Identify which cell holds the provided text, then report its [X, Y] central coordinate. 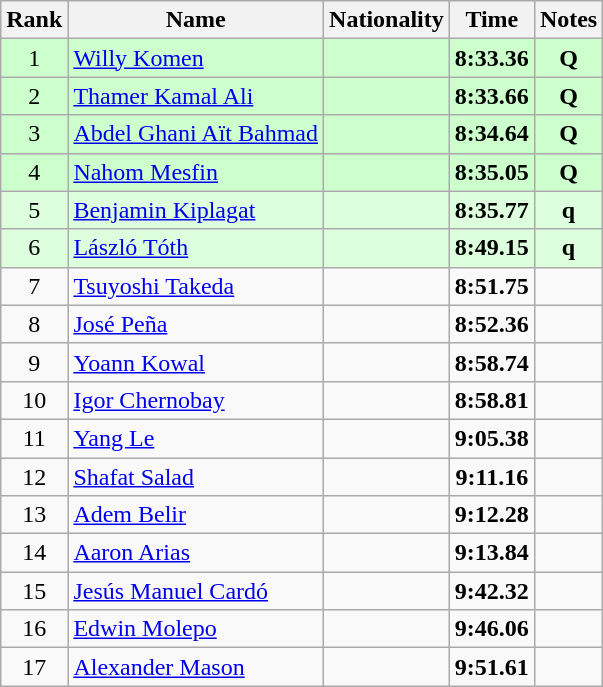
8:34.64 [492, 134]
14 [34, 553]
Igor Chernobay [196, 400]
László Tóth [196, 248]
8:35.77 [492, 210]
José Peña [196, 324]
9:46.06 [492, 629]
17 [34, 667]
8:58.81 [492, 400]
Nahom Mesfin [196, 172]
8:58.74 [492, 362]
Adem Belir [196, 515]
Aaron Arias [196, 553]
Alexander Mason [196, 667]
16 [34, 629]
13 [34, 515]
8:49.15 [492, 248]
8:33.36 [492, 58]
15 [34, 591]
2 [34, 96]
12 [34, 477]
Tsuyoshi Takeda [196, 286]
Yoann Kowal [196, 362]
10 [34, 400]
8 [34, 324]
3 [34, 134]
Nationality [387, 20]
9 [34, 362]
Yang Le [196, 438]
8:52.36 [492, 324]
Benjamin Kiplagat [196, 210]
9:42.32 [492, 591]
9:11.16 [492, 477]
5 [34, 210]
4 [34, 172]
Time [492, 20]
Name [196, 20]
9:51.61 [492, 667]
1 [34, 58]
Thamer Kamal Ali [196, 96]
Willy Komen [196, 58]
8:33.66 [492, 96]
8:51.75 [492, 286]
7 [34, 286]
Shafat Salad [196, 477]
Abdel Ghani Aït Bahmad [196, 134]
11 [34, 438]
Rank [34, 20]
Edwin Molepo [196, 629]
Jesús Manuel Cardó [196, 591]
8:35.05 [492, 172]
9:12.28 [492, 515]
9:05.38 [492, 438]
9:13.84 [492, 553]
Notes [568, 20]
6 [34, 248]
